Return (x, y) of the center of cell containing provided text 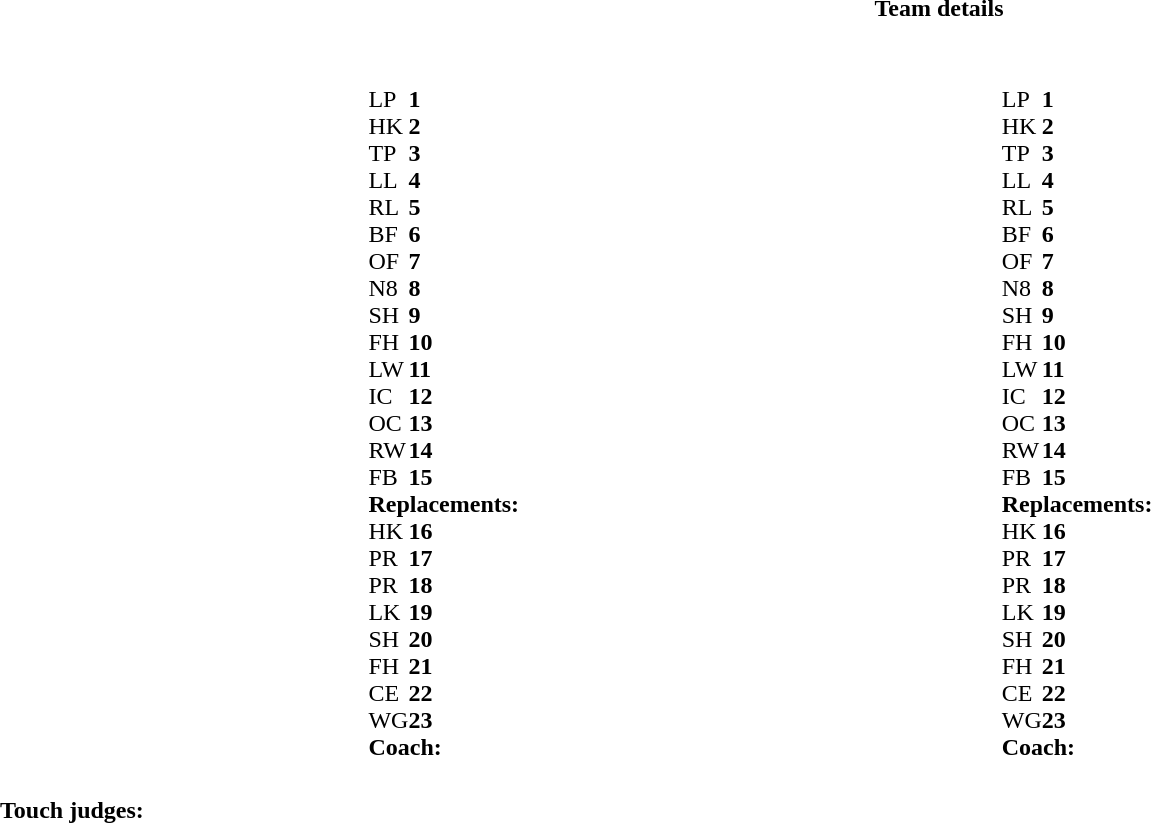
Coach: (444, 748)
LP 1 HK 2 TP 3 LL 4 RL 5 BF 6 OF 7 N8 8 SH 9 FH 10 LW 11 IC 12 OC 13 RW 14 FB 15 Replacements: HK 16 PR 17 PR 18 LK 19 SH 20 FH 21 CE 22 WG 23 Coach: (618, 410)
Replacements: (444, 504)
